From the cell containing the given text, extract its center point as [x, y] coordinate. 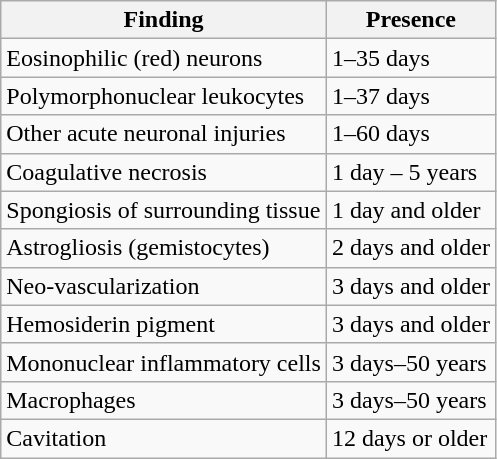
Eosinophilic (red) neurons [164, 58]
Other acute neuronal injuries [164, 134]
1 day – 5 years [410, 172]
Presence [410, 20]
1 day and older [410, 210]
Neo-vascularization [164, 286]
Macrophages [164, 400]
1–35 days [410, 58]
Polymorphonuclear leukocytes [164, 96]
Hemosiderin pigment [164, 324]
2 days and older [410, 248]
1–37 days [410, 96]
Cavitation [164, 438]
Spongiosis of surrounding tissue [164, 210]
Coagulative necrosis [164, 172]
Astrogliosis (gemistocytes) [164, 248]
1–60 days [410, 134]
Mononuclear inflammatory cells [164, 362]
12 days or older [410, 438]
Finding [164, 20]
